Search for the cell housing the specified text and yield its [x, y] center coordinate. 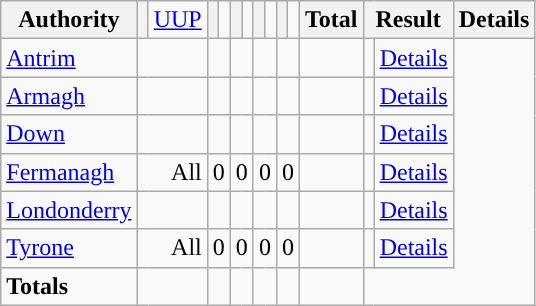
Fermanagh [69, 172]
Total [332, 20]
Antrim [69, 58]
Londonderry [69, 210]
Result [408, 20]
Armagh [69, 96]
Totals [69, 286]
Tyrone [69, 248]
Down [69, 134]
Authority [69, 20]
UUP [178, 20]
